Scan for the cell matching the given text and deliver its (x, y) coordinate at center. 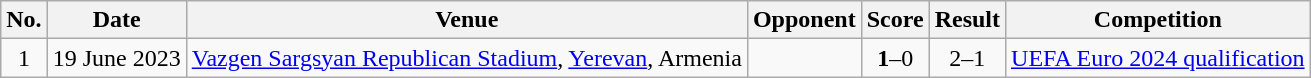
Opponent (804, 20)
19 June 2023 (116, 58)
No. (24, 20)
1–0 (895, 58)
Venue (466, 20)
Score (895, 20)
Result (967, 20)
1 (24, 58)
2–1 (967, 58)
Vazgen Sargsyan Republican Stadium, Yerevan, Armenia (466, 58)
Competition (1158, 20)
Date (116, 20)
UEFA Euro 2024 qualification (1158, 58)
